Extract the [x, y] coordinate from the center of the cell holding the provided text.  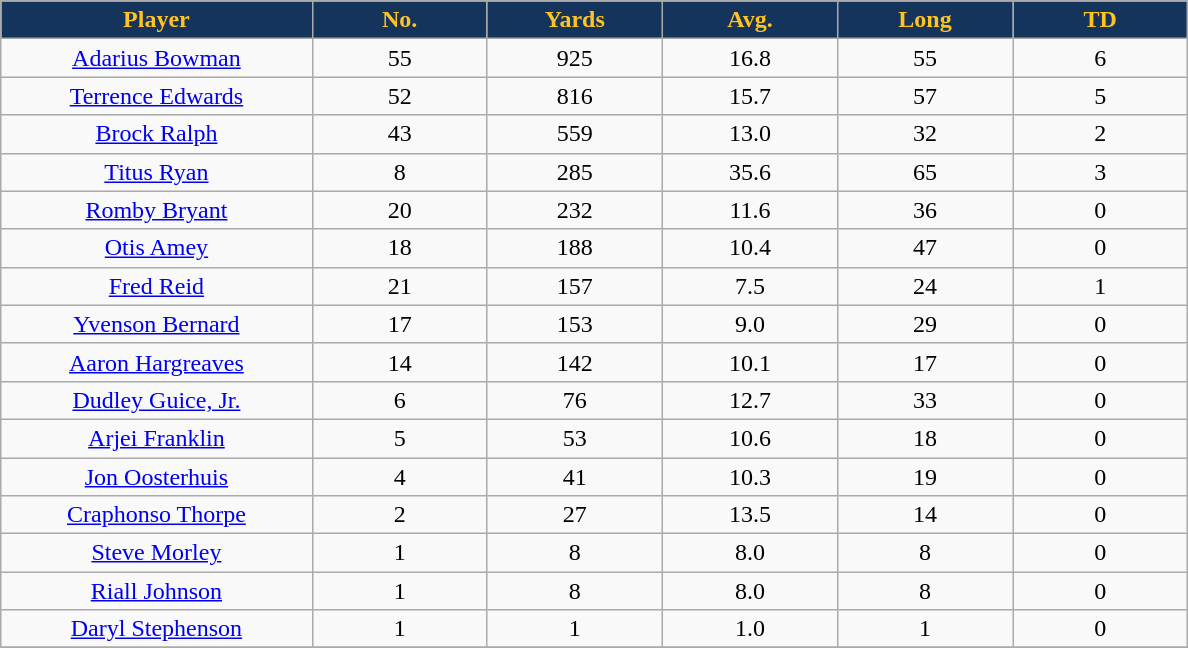
153 [574, 324]
29 [924, 324]
Arjei Franklin [156, 438]
13.0 [750, 134]
16.8 [750, 58]
65 [924, 172]
53 [574, 438]
15.7 [750, 96]
Brock Ralph [156, 134]
TD [1100, 20]
Otis Amey [156, 248]
10.6 [750, 438]
Terrence Edwards [156, 96]
559 [574, 134]
3 [1100, 172]
Craphonso Thorpe [156, 515]
57 [924, 96]
816 [574, 96]
Aaron Hargreaves [156, 362]
Romby Bryant [156, 210]
10.3 [750, 477]
10.1 [750, 362]
32 [924, 134]
1.0 [750, 629]
188 [574, 248]
925 [574, 58]
232 [574, 210]
Riall Johnson [156, 591]
Daryl Stephenson [156, 629]
27 [574, 515]
43 [400, 134]
285 [574, 172]
19 [924, 477]
52 [400, 96]
Titus Ryan [156, 172]
142 [574, 362]
76 [574, 400]
12.7 [750, 400]
41 [574, 477]
Steve Morley [156, 553]
Yvenson Bernard [156, 324]
9.0 [750, 324]
Adarius Bowman [156, 58]
Yards [574, 20]
11.6 [750, 210]
36 [924, 210]
24 [924, 286]
33 [924, 400]
No. [400, 20]
Player [156, 20]
35.6 [750, 172]
Fred Reid [156, 286]
21 [400, 286]
Long [924, 20]
7.5 [750, 286]
Jon Oosterhuis [156, 477]
10.4 [750, 248]
4 [400, 477]
Avg. [750, 20]
47 [924, 248]
20 [400, 210]
13.5 [750, 515]
157 [574, 286]
Dudley Guice, Jr. [156, 400]
